Identify which cell holds the provided text, then report its [x, y] central coordinate. 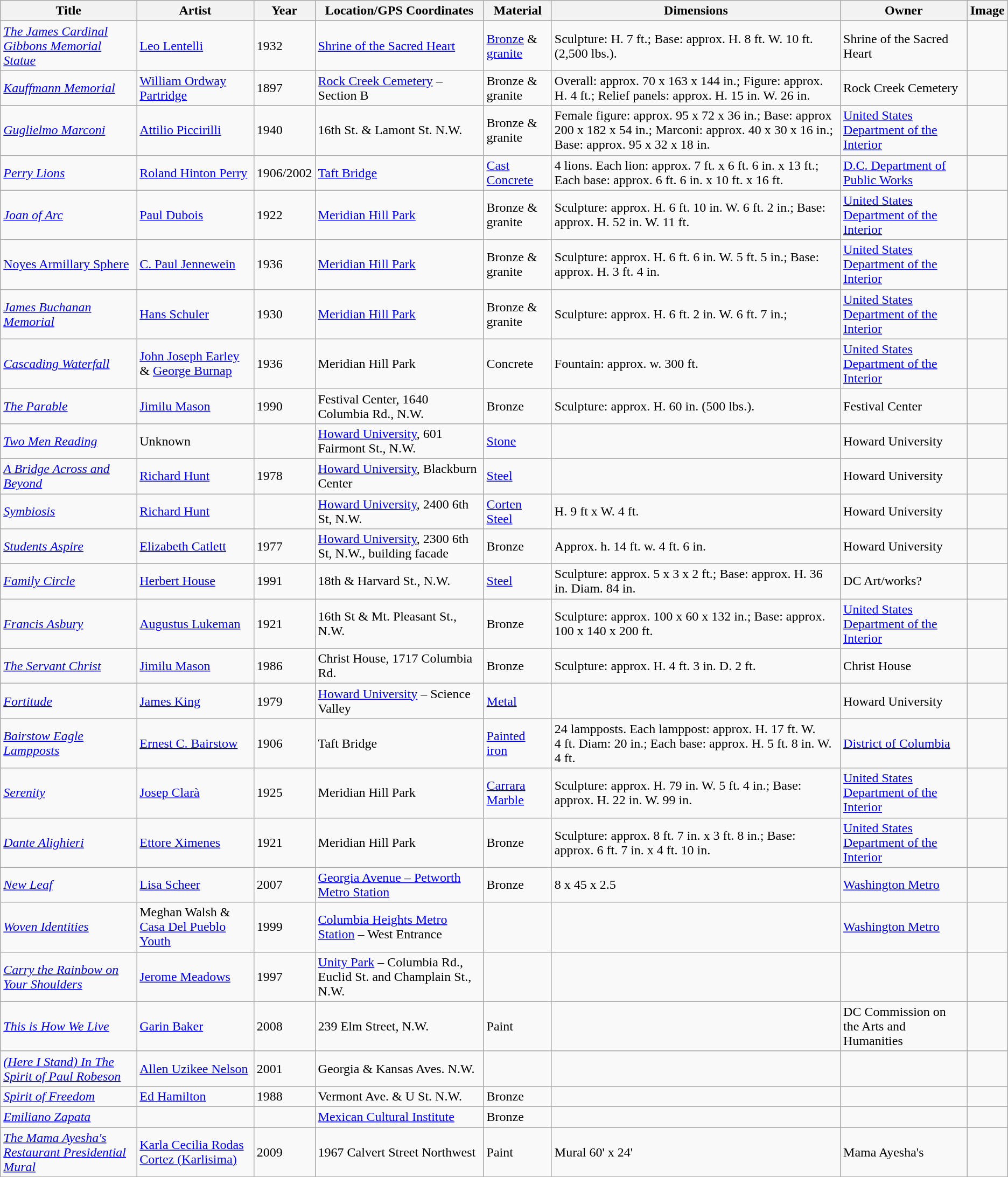
DC Art/works? [904, 582]
Ed Hamilton [195, 1096]
1906 [284, 743]
District of Columbia [904, 743]
James Buchanan Memorial [69, 314]
(Here I Stand) In The Spirit of Paul Robeson [69, 1069]
Joan of Arc [69, 215]
2009 [284, 1152]
Elizabeth Catlett [195, 546]
1930 [284, 314]
1977 [284, 546]
Female figure: approx. 95 x 72 x 36 in.; Base: approx 200 x 182 x 54 in.; Marconi: approx. 40 x 30 x 16 in.; Base: approx. 95 x 32 x 18 in. [696, 130]
Fortitude [69, 701]
Dante Alighieri [69, 842]
1986 [284, 666]
H. 9 ft x W. 4 ft. [696, 511]
C. Paul Jennewein [195, 264]
Festival Center, 1640 Columbia Rd., N.W. [400, 406]
Rock Creek Cemetery [904, 88]
Francis Asbury [69, 624]
Karla Cecilia Rodas Cortez (Karlisima) [195, 1152]
Mexican Cultural Institute [400, 1117]
Students Aspire [69, 546]
Ernest C. Bairstow [195, 743]
Approx. h. 14 ft. w. 4 ft. 6 in. [696, 546]
Ettore Ximenes [195, 842]
Noyes Armillary Sphere [69, 264]
Serenity [69, 793]
A Bridge Across and Beyond [69, 476]
2008 [284, 1026]
1979 [284, 701]
Guglielmo Marconi [69, 130]
Festival Center [904, 406]
Augustus Lukeman [195, 624]
1997 [284, 977]
Unity Park – Columbia Rd., Euclid St. and Champlain St., N.W. [400, 977]
1999 [284, 927]
Sculpture: approx. H. 6 ft. 2 in. W. 6 ft. 7 in.; [696, 314]
Bairstow Eagle Lampposts [69, 743]
Christ House [904, 666]
Howard University – Science Valley [400, 701]
2007 [284, 885]
Sculpture: approx. H. 79 in. W. 5 ft. 4 in.; Base: approx. H. 22 in. W. 99 in. [696, 793]
1922 [284, 215]
Title [69, 11]
Sculpture: approx. H. 60 in. (500 lbs.). [696, 406]
D.C. Department of Public Works [904, 172]
16th St. & Lamont St. N.W. [400, 130]
Meghan Walsh & Casa Del Pueblo Youth [195, 927]
The Mama Ayesha's Restaurant Presidential Mural [69, 1152]
1990 [284, 406]
New Leaf [69, 885]
Corten Steel [517, 511]
Symbiosis [69, 511]
Georgia & Kansas Aves. N.W. [400, 1069]
Woven Identities [69, 927]
Mama Ayesha's [904, 1152]
Carry the Rainbow on Your Shoulders [69, 977]
1940 [284, 130]
Allen Uzikee Nelson [195, 1069]
1967 Calvert Street Northwest [400, 1152]
Sculpture: H. 7 ft.; Base: approx. H. 8 ft. W. 10 ft. (2,500 lbs.). [696, 46]
James King [195, 701]
Columbia Heights Metro Station – West Entrance [400, 927]
Material [517, 11]
Sculpture: approx. 100 x 60 x 132 in.; Base: approx. 100 x 140 x 200 ft. [696, 624]
Sculpture: approx. H. 4 ft. 3 in. D. 2 ft. [696, 666]
Sculpture: approx. H. 6 ft. 6 in. W. 5 ft. 5 in.; Base: approx. H. 3 ft. 4 in. [696, 264]
1988 [284, 1096]
Metal [517, 701]
Artist [195, 11]
4 lions. Each lion: approx. 7 ft. x 6 ft. 6 in. x 13 ft.; Each base: approx. 6 ft. 6 in. x 10 ft. x 16 ft. [696, 172]
Howard University, Blackburn Center [400, 476]
Sculpture: approx. 5 x 3 x 2 ft.; Base: approx. H. 36 in. Diam. 84 in. [696, 582]
Attilio Piccirilli [195, 130]
John Joseph Earley & George Burnap [195, 364]
1978 [284, 476]
The Parable [69, 406]
Herbert House [195, 582]
Dimensions [696, 11]
Jerome Meadows [195, 977]
Cast Concrete [517, 172]
8 x 45 x 2.5 [696, 885]
Mural 60' x 24' [696, 1152]
Perry Lions [69, 172]
1906/2002 [284, 172]
Howard University, 601 Fairmont St., N.W. [400, 441]
2001 [284, 1069]
16th St & Mt. Pleasant St., N.W. [400, 624]
Kauffmann Memorial [69, 88]
18th & Harvard St., N.W. [400, 582]
Stone [517, 441]
Roland Hinton Perry [195, 172]
The James Cardinal Gibbons Memorial Statue [69, 46]
This is How We Live [69, 1026]
Rock Creek Cemetery – Section B [400, 88]
1925 [284, 793]
Paul Dubois [195, 215]
1991 [284, 582]
The Servant Christ [69, 666]
Josep Clarà [195, 793]
Emiliano Zapata [69, 1117]
Hans Schuler [195, 314]
Fountain: approx. w. 300 ft. [696, 364]
Garin Baker [195, 1026]
1932 [284, 46]
1897 [284, 88]
Howard University, 2400 6th St, N.W. [400, 511]
24 lampposts. Each lamppost: approx. H. 17 ft. W. 4 ft. Diam: 20 in.; Each base: approx. H. 5 ft. 8 in. W. 4 ft. [696, 743]
Lisa Scheer [195, 885]
Sculpture: approx. H. 6 ft. 10 in. W. 6 ft. 2 in.; Base: approx. H. 52 in. W. 11 ft. [696, 215]
Vermont Ave. & U St. N.W. [400, 1096]
Concrete [517, 364]
Georgia Avenue – Petworth Metro Station [400, 885]
Overall: approx. 70 x 163 x 144 in.; Figure: approx. H. 4 ft.; Relief panels: approx. H. 15 in. W. 26 in. [696, 88]
Cascading Waterfall [69, 364]
Year [284, 11]
Image [988, 11]
Family Circle [69, 582]
Location/GPS Coordinates [400, 11]
Painted iron [517, 743]
Two Men Reading [69, 441]
Howard University, 2300 6th St, N.W., building facade [400, 546]
Sculpture: approx. 8 ft. 7 in. x 3 ft. 8 in.; Base: approx. 6 ft. 7 in. x 4 ft. 10 in. [696, 842]
Leo Lentelli [195, 46]
Spirit of Freedom [69, 1096]
Unknown [195, 441]
Owner [904, 11]
239 Elm Street, N.W. [400, 1026]
Carrara Marble [517, 793]
Christ House, 1717 Columbia Rd. [400, 666]
William Ordway Partridge [195, 88]
DC Commission on the Arts and Humanities [904, 1026]
